Provide the [x, y] coordinate of the cell's center where the given text is located.  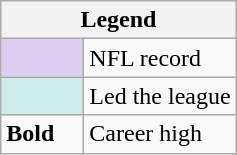
NFL record [160, 58]
Bold [42, 134]
Career high [160, 134]
Legend [118, 20]
Led the league [160, 96]
